Find where the given text appears and provide that cell's center as [x, y] coordinate. 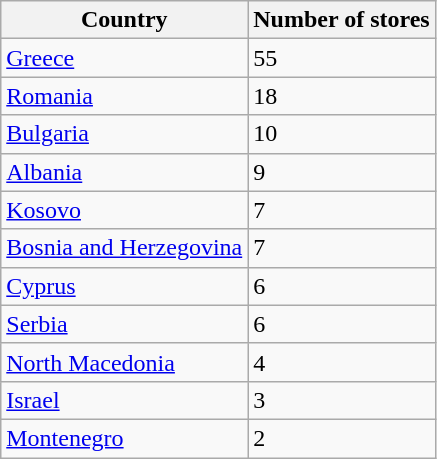
Israel [124, 400]
Bulgaria [124, 134]
9 [342, 172]
Kosovo [124, 210]
Bosnia and Herzegovina [124, 248]
Greece [124, 58]
18 [342, 96]
3 [342, 400]
2 [342, 438]
55 [342, 58]
4 [342, 362]
10 [342, 134]
Serbia [124, 324]
Cyprus [124, 286]
Country [124, 20]
Romania [124, 96]
Montenegro [124, 438]
Number of stores [342, 20]
Albania [124, 172]
North Macedonia [124, 362]
